From the cell containing the given text, extract its center point as (X, Y) coordinate. 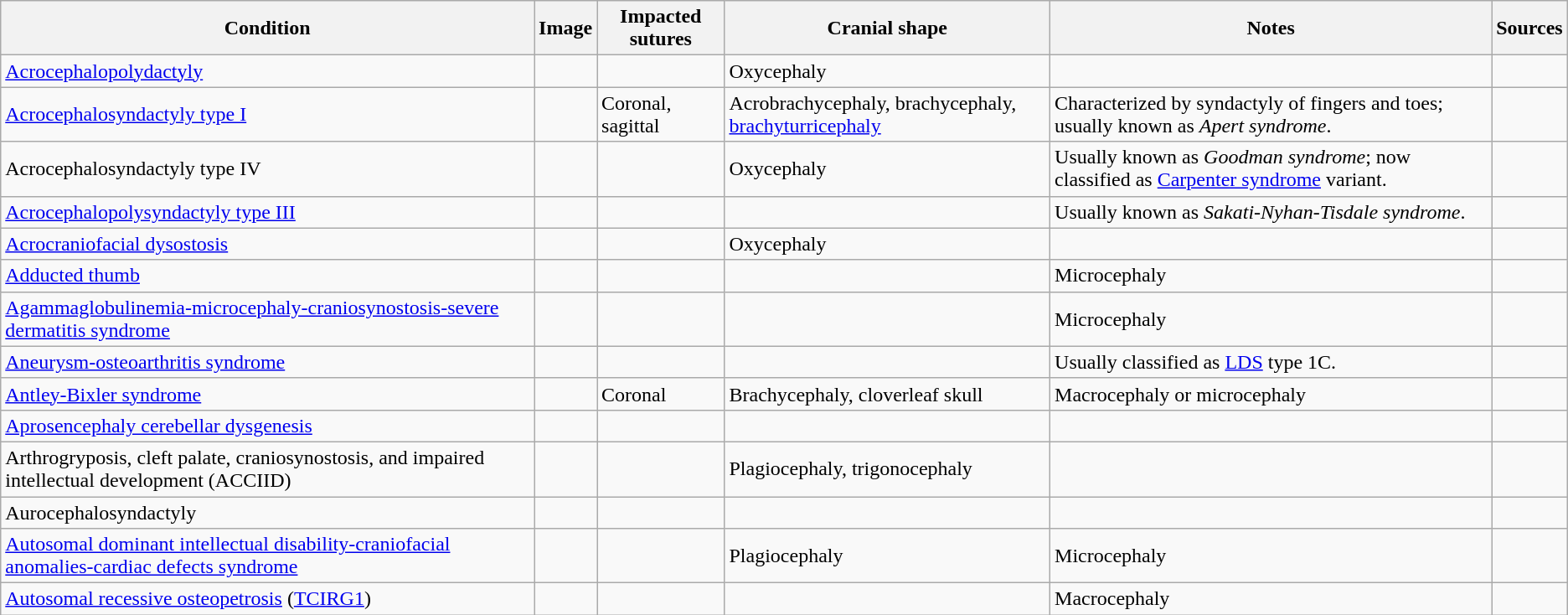
Acrocephalopolydactyly (268, 71)
Usually classified as LDS type 1C. (1271, 362)
Image (566, 28)
Characterized by syndactyly of fingers and toes; usually known as Apert syndrome. (1271, 114)
Aprosencephaly cerebellar dysgenesis (268, 426)
Autosomal recessive osteopetrosis (TCIRG1) (268, 599)
Aneurysm-osteoarthritis syndrome (268, 362)
Acrocephalopolysyndactyly type III (268, 212)
Adducted thumb (268, 276)
Macrocephaly or microcephaly (1271, 394)
Autosomal dominant intellectual disability-craniofacial anomalies-cardiac defects syndrome (268, 556)
Agammaglobulinemia-microcephaly-craniosynostosis-severe dermatitis syndrome (268, 318)
Sources (1529, 28)
Antley-Bixler syndrome (268, 394)
Acrocephalosyndactyly type I (268, 114)
Cranial shape (888, 28)
Acrocraniofacial dysostosis (268, 244)
Coronal (661, 394)
Usually known as Goodman syndrome; now classified as Carpenter syndrome variant. (1271, 169)
Condition (268, 28)
Aurocephalosyndactyly (268, 512)
Plagiocephaly (888, 556)
Brachycephaly, cloverleaf skull (888, 394)
Arthrogryposis, cleft palate, craniosynostosis, and impaired intellectual development (ACCIID) (268, 469)
Macrocephaly (1271, 599)
Plagiocephaly, trigonocephaly (888, 469)
Acrobrachycephaly, brachycephaly, brachyturricephaly (888, 114)
Acrocephalosyndactyly type IV (268, 169)
Notes (1271, 28)
Coronal, sagittal (661, 114)
Usually known as Sakati-Nyhan-Tisdale syndrome. (1271, 212)
Impacted sutures (661, 28)
